From the cell containing the given text, extract its center point as (x, y) coordinate. 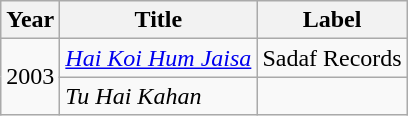
Tu Hai Kahan (158, 96)
Sadaf Records (332, 58)
Hai Koi Hum Jaisa (158, 58)
2003 (30, 77)
Year (30, 20)
Label (332, 20)
Title (158, 20)
